Identify which cell holds the provided text, then report its [x, y] central coordinate. 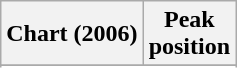
Chart (2006) [72, 34]
Peakposition [189, 34]
